Find where the given text appears and provide that cell's center as [X, Y] coordinate. 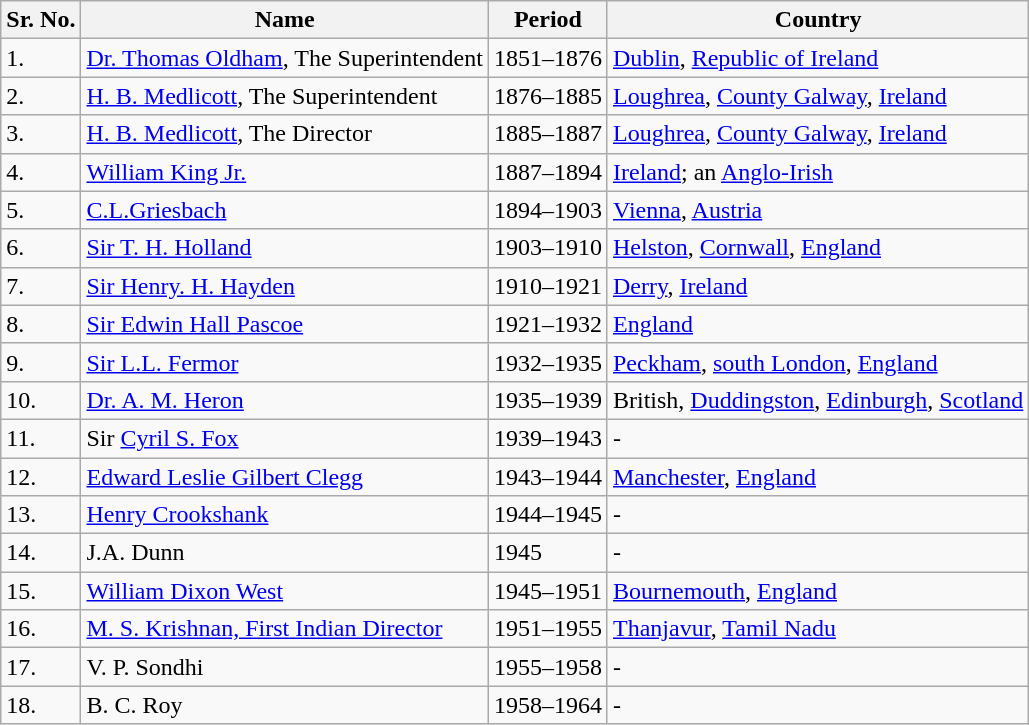
17. [41, 667]
William Dixon West [284, 591]
6. [41, 248]
1885–1887 [548, 134]
1935–1939 [548, 400]
8. [41, 324]
3. [41, 134]
1887–1894 [548, 172]
1944–1945 [548, 515]
16. [41, 629]
1945 [548, 553]
V. P. Sondhi [284, 667]
1958–1964 [548, 705]
14. [41, 553]
1943–1944 [548, 477]
B. C. Roy [284, 705]
1932–1935 [548, 362]
Dr. Thomas Oldham, The Superintendent [284, 58]
Country [818, 20]
1945–1951 [548, 591]
Derry, Ireland [818, 286]
1921–1932 [548, 324]
Sir L.L. Fermor [284, 362]
Sir Henry. H. Hayden [284, 286]
Ireland; an Anglo-Irish [818, 172]
Sir T. H. Holland [284, 248]
H. B. Medlicott, The Director [284, 134]
11. [41, 438]
Bournemouth, England [818, 591]
1951–1955 [548, 629]
Dr. A. M. Heron [284, 400]
13. [41, 515]
H. B. Medlicott, The Superintendent [284, 96]
Manchester, England [818, 477]
Period [548, 20]
Sr. No. [41, 20]
Name [284, 20]
Helston, Cornwall, England [818, 248]
1910–1921 [548, 286]
5. [41, 210]
1903–1910 [548, 248]
J.A. Dunn [284, 553]
William King Jr. [284, 172]
Vienna, Austria [818, 210]
British, Duddingston, Edinburgh, Scotland [818, 400]
1894–1903 [548, 210]
England [818, 324]
1851–1876 [548, 58]
18. [41, 705]
7. [41, 286]
Sir Edwin Hall Pascoe [284, 324]
1939–1943 [548, 438]
1955–1958 [548, 667]
Thanjavur, Tamil Nadu [818, 629]
1. [41, 58]
2. [41, 96]
Peckham, south London, England [818, 362]
10. [41, 400]
1876–1885 [548, 96]
Dublin, Republic of Ireland [818, 58]
15. [41, 591]
M. S. Krishnan, First Indian Director [284, 629]
C.L.Griesbach [284, 210]
Sir Cyril S. Fox [284, 438]
12. [41, 477]
Edward Leslie Gilbert Clegg [284, 477]
4. [41, 172]
9. [41, 362]
Henry Crookshank [284, 515]
